Pinpoint the cell where the given text exists, returning its (X, Y) midpoint coordinate. 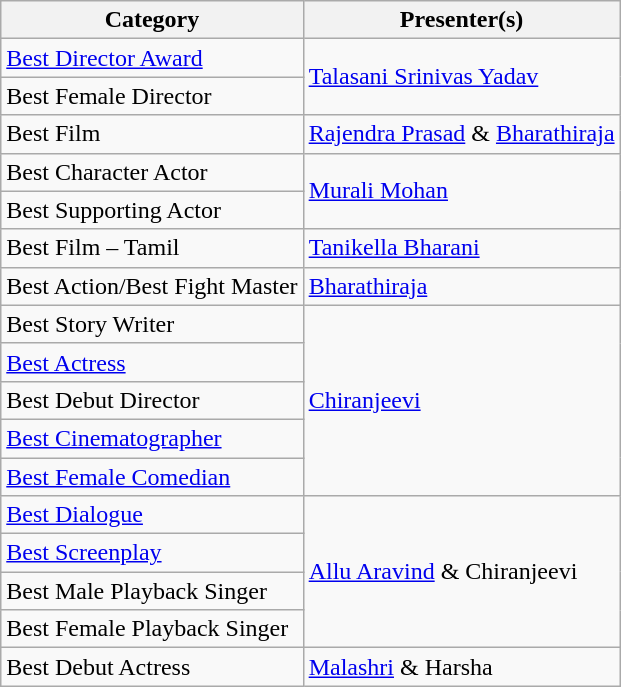
Tanikella Bharani (462, 248)
Best Debut Actress (152, 667)
Best Debut Director (152, 400)
Rajendra Prasad & Bharathiraja (462, 134)
Best Cinematographer (152, 438)
Best Action/Best Fight Master (152, 286)
Best Story Writer (152, 324)
Presenter(s) (462, 20)
Murali Mohan (462, 191)
Best Female Playback Singer (152, 629)
Category (152, 20)
Malashri & Harsha (462, 667)
Best Character Actor (152, 172)
Best Actress (152, 362)
Bharathiraja (462, 286)
Best Supporting Actor (152, 210)
Talasani Srinivas Yadav (462, 77)
Best Film (152, 134)
Best Dialogue (152, 515)
Best Film – Tamil (152, 248)
Best Female Comedian (152, 477)
Best Male Playback Singer (152, 591)
Best Screenplay (152, 553)
Allu Aravind & Chiranjeevi (462, 572)
Best Female Director (152, 96)
Best Director Award (152, 58)
Chiranjeevi (462, 400)
